For the text-containing cell, return its midpoint in [x, y] coordinate format. 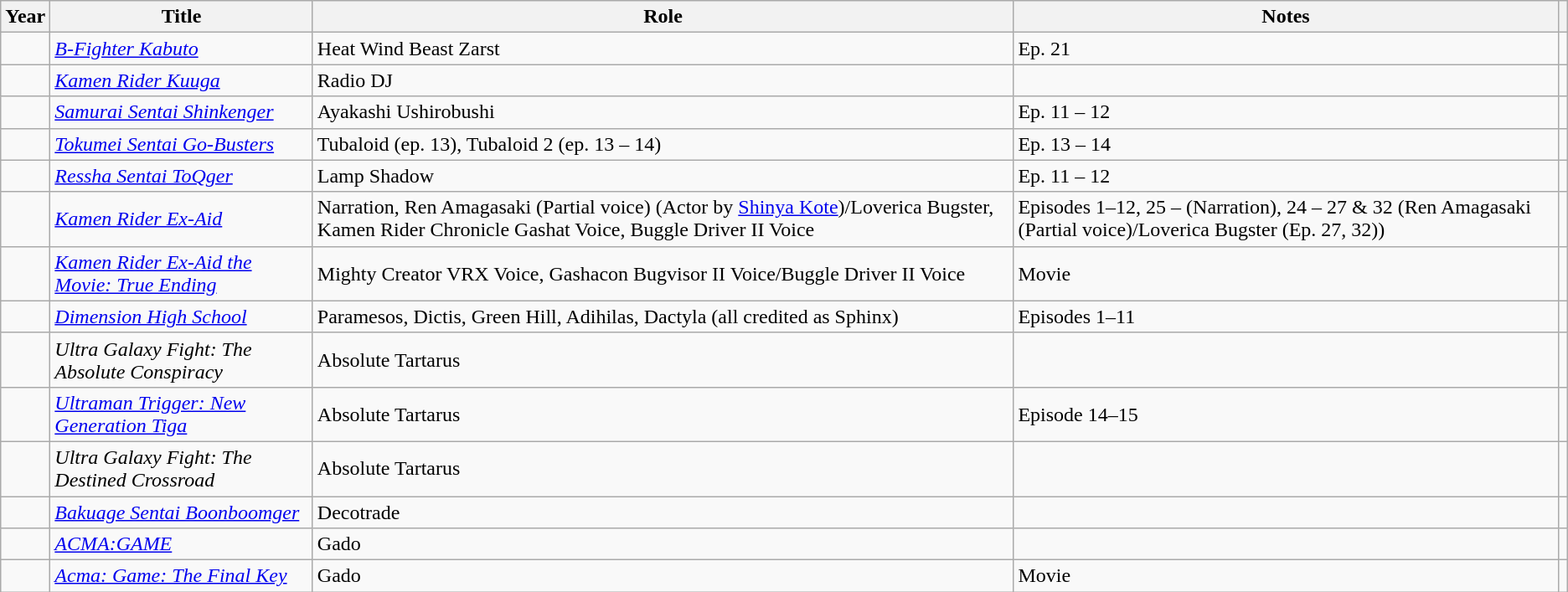
Title [181, 17]
ACMA:GAME [181, 544]
Kamen Rider Ex-Aid the Movie: True Ending [181, 273]
Episodes 1–11 [1286, 317]
Ep. 13 – 14 [1286, 144]
Year [25, 17]
Samurai Sentai Shinkenger [181, 112]
Lamp Shadow [663, 176]
Ultra Galaxy Fight: The Destined Crossroad [181, 469]
Radio DJ [663, 80]
Decotrade [663, 512]
Episodes 1–12, 25 – (Narration), 24 – 27 & 32 (Ren Amagasaki (Partial voice)/Loverica Bugster (Ep. 27, 32)) [1286, 219]
Mighty Creator VRX Voice, Gashacon Bugvisor II Voice/Buggle Driver II Voice [663, 273]
Paramesos, Dictis, Green Hill, Adihilas, Dactyla (all credited as Sphinx) [663, 317]
Heat Wind Beast Zarst [663, 49]
Tokumei Sentai Go-Busters [181, 144]
Ep. 21 [1286, 49]
Acma: Game: The Final Key [181, 576]
Role [663, 17]
Ressha Sentai ToQger [181, 176]
Notes [1286, 17]
Episode 14–15 [1286, 414]
Ayakashi Ushirobushi [663, 112]
Kamen Rider Ex-Aid [181, 219]
Tubaloid (ep. 13), Tubaloid 2 (ep. 13 – 14) [663, 144]
Dimension High School [181, 317]
Ultra Galaxy Fight: The Absolute Conspiracy [181, 360]
Kamen Rider Kuuga [181, 80]
B-Fighter Kabuto [181, 49]
Narration, Ren Amagasaki (Partial voice) (Actor by Shinya Kote)/Loverica Bugster, Kamen Rider Chronicle Gashat Voice, Buggle Driver II Voice [663, 219]
Ultraman Trigger: New Generation Tiga [181, 414]
Bakuage Sentai Boonboomger [181, 512]
